Scan for the cell matching the given text and deliver its [x, y] coordinate at center. 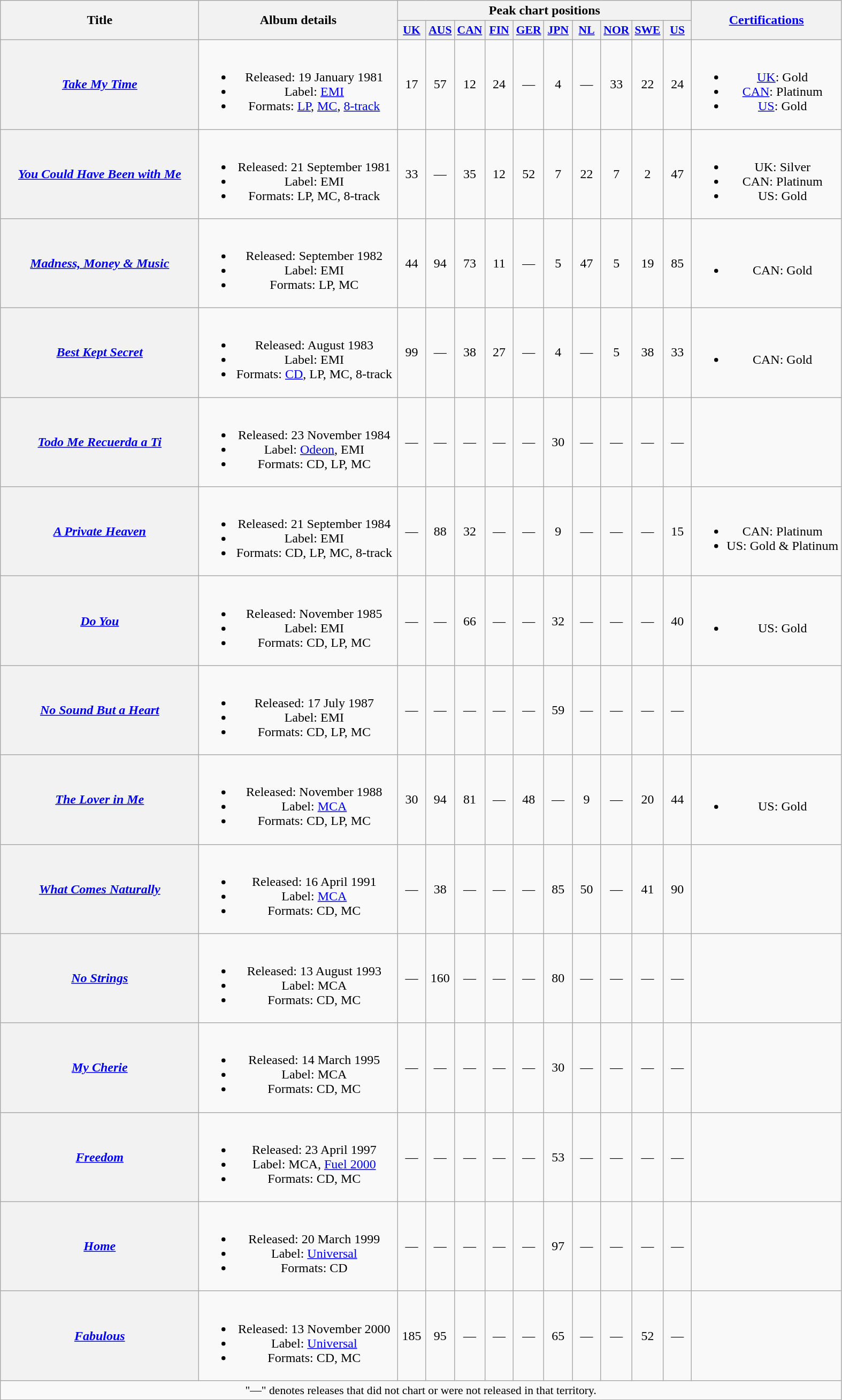
FIN [499, 30]
No Strings [99, 978]
41 [647, 889]
No Sound But a Heart [99, 710]
SWE [647, 30]
Released: 20 March 1999Label: UniversalFormats: CD [298, 1246]
19 [647, 263]
97 [558, 1246]
UK [412, 30]
35 [470, 174]
95 [440, 1335]
A Private Heaven [99, 532]
90 [677, 889]
"—" denotes releases that did not chart or were not released in that territory. [421, 1390]
53 [558, 1157]
CAN [470, 30]
Released: 21 September 1984Label: EMIFormats: CD, LP, MC, 8-track [298, 532]
Released: 13 November 2000Label: UniversalFormats: CD, MC [298, 1335]
Do You [99, 621]
GER [529, 30]
CAN: PlatinumUS: Gold & Platinum [767, 532]
59 [558, 710]
Released: November 1985Label: EMIFormats: CD, LP, MC [298, 621]
81 [470, 799]
My Cherie [99, 1068]
185 [412, 1335]
Freedom [99, 1157]
NOR [616, 30]
Released: 14 March 1995Label: MCAFormats: CD, MC [298, 1068]
20 [647, 799]
Released: 13 August 1993Label: MCAFormats: CD, MC [298, 978]
Released: 23 November 1984Label: Odeon, EMIFormats: CD, LP, MC [298, 442]
Home [99, 1246]
UK: GoldCAN: PlatinumUS: Gold [767, 85]
NL [586, 30]
Released: September 1982Label: EMIFormats: LP, MC [298, 263]
27 [499, 353]
88 [440, 532]
17 [412, 85]
66 [470, 621]
99 [412, 353]
Album details [298, 20]
Madness, Money & Music [99, 263]
Released: 17 July 1987Label: EMIFormats: CD, LP, MC [298, 710]
11 [499, 263]
You Could Have Been with Me [99, 174]
50 [586, 889]
Released: 16 April 1991Label: MCAFormats: CD, MC [298, 889]
AUS [440, 30]
Best Kept Secret [99, 353]
2 [647, 174]
Released: 19 January 1981Label: EMIFormats: LP, MC, 8-track [298, 85]
65 [558, 1335]
The Lover in Me [99, 799]
Released: August 1983Label: EMIFormats: CD, LP, MC, 8-track [298, 353]
Fabulous [99, 1335]
Certifications [767, 20]
160 [440, 978]
Released: 23 April 1997Label: MCA, Fuel 2000Formats: CD, MC [298, 1157]
73 [470, 263]
What Comes Naturally [99, 889]
48 [529, 799]
Released: 21 September 1981Label: EMIFormats: LP, MC, 8-track [298, 174]
Peak chart positions [545, 11]
40 [677, 621]
Released: November 1988Label: MCAFormats: CD, LP, MC [298, 799]
UK: SilverCAN: PlatinumUS: Gold [767, 174]
Title [99, 20]
80 [558, 978]
57 [440, 85]
Todo Me Recuerda a Ti [99, 442]
US [677, 30]
15 [677, 532]
JPN [558, 30]
Take My Time [99, 85]
